From the cell containing the given text, extract its center point as [x, y] coordinate. 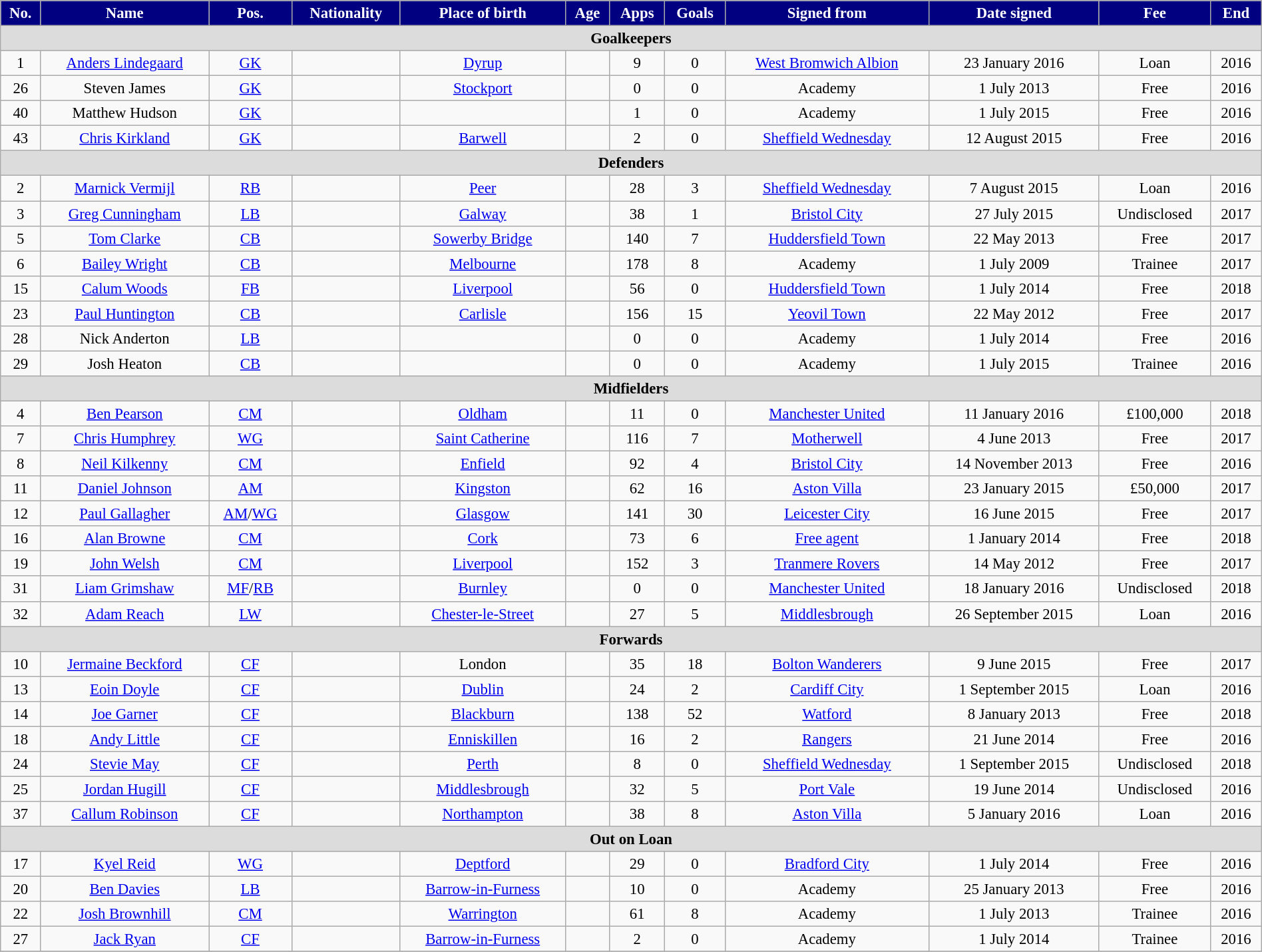
152 [638, 564]
Andy Little [125, 739]
14 November 2013 [1014, 464]
Marnick Vermijl [125, 188]
Northampton [483, 814]
Goalkeepers [631, 39]
Deptford [483, 864]
£100,000 [1155, 413]
23 [21, 314]
Bailey Wright [125, 264]
Tranmere Rovers [827, 564]
LW [250, 614]
62 [638, 489]
Alan Browne [125, 539]
Watford [827, 714]
Defenders [631, 163]
Stevie May [125, 764]
Callum Robinson [125, 814]
MF/RB [250, 589]
27 July 2015 [1014, 214]
Barwell [483, 138]
Josh Brownhill [125, 914]
156 [638, 314]
16 June 2015 [1014, 514]
Melbourne [483, 264]
8 January 2013 [1014, 714]
Galway [483, 214]
Yeovil Town [827, 314]
Forwards [631, 639]
Perth [483, 764]
1 January 2014 [1014, 539]
Goals [695, 13]
Date signed [1014, 13]
52 [695, 714]
Josh Heaton [125, 363]
Place of birth [483, 13]
14 [21, 714]
13 [21, 689]
Chester-le-Street [483, 614]
West Bromwich Albion [827, 63]
Signed from [827, 13]
Jordan Hugill [125, 789]
Leicester City [827, 514]
22 May 2012 [1014, 314]
Bolton Wanderers [827, 664]
London [483, 664]
Neil Kilkenny [125, 464]
Chris Kirkland [125, 138]
Steven James [125, 89]
Burnley [483, 589]
Enniskillen [483, 739]
17 [21, 864]
20 [21, 889]
Peer [483, 188]
Dyrup [483, 63]
92 [638, 464]
Joe Garner [125, 714]
Anders Lindegaard [125, 63]
Paul Huntington [125, 314]
40 [21, 113]
Apps [638, 13]
5 January 2016 [1014, 814]
John Welsh [125, 564]
Jermaine Beckford [125, 664]
178 [638, 264]
Saint Catherine [483, 439]
Kyel Reid [125, 864]
73 [638, 539]
Tom Clarke [125, 238]
26 September 2015 [1014, 614]
Ben Pearson [125, 413]
25 [21, 789]
Name [125, 13]
End [1237, 13]
37 [21, 814]
9 [638, 63]
61 [638, 914]
7 August 2015 [1014, 188]
Nationality [346, 13]
Midfielders [631, 389]
Eoin Doyle [125, 689]
1 July 2009 [1014, 264]
Out on Loan [631, 839]
12 [21, 514]
30 [695, 514]
Jack Ryan [125, 939]
56 [638, 288]
Port Vale [827, 789]
Matthew Hudson [125, 113]
Warrington [483, 914]
Cork [483, 539]
11 January 2016 [1014, 413]
Glasgow [483, 514]
AM/WG [250, 514]
Cardiff City [827, 689]
140 [638, 238]
23 January 2016 [1014, 63]
12 August 2015 [1014, 138]
22 May 2013 [1014, 238]
Paul Gallagher [125, 514]
Dublin [483, 689]
Bradford City [827, 864]
Free agent [827, 539]
26 [21, 89]
Rangers [827, 739]
Chris Humphrey [125, 439]
21 June 2014 [1014, 739]
35 [638, 664]
Blackburn [483, 714]
Greg Cunningham [125, 214]
Enfield [483, 464]
AM [250, 489]
£50,000 [1155, 489]
Age [587, 13]
Liam Grimshaw [125, 589]
19 [21, 564]
Kingston [483, 489]
Fee [1155, 13]
Sowerby Bridge [483, 238]
Ben Davies [125, 889]
116 [638, 439]
Carlisle [483, 314]
Calum Woods [125, 288]
18 January 2016 [1014, 589]
Motherwell [827, 439]
Adam Reach [125, 614]
31 [21, 589]
Pos. [250, 13]
RB [250, 188]
43 [21, 138]
Daniel Johnson [125, 489]
Nick Anderton [125, 339]
Oldham [483, 413]
Stockport [483, 89]
138 [638, 714]
14 May 2012 [1014, 564]
FB [250, 288]
No. [21, 13]
9 June 2015 [1014, 664]
23 January 2015 [1014, 489]
22 [21, 914]
25 January 2013 [1014, 889]
4 June 2013 [1014, 439]
141 [638, 514]
19 June 2014 [1014, 789]
